Pinpoint the cell where the given text exists, returning its [X, Y] midpoint coordinate. 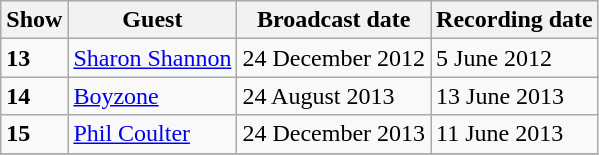
5 June 2012 [515, 58]
13 June 2013 [515, 96]
Broadcast date [334, 20]
24 December 2013 [334, 134]
24 December 2012 [334, 58]
Boyzone [152, 96]
Show [34, 20]
Sharon Shannon [152, 58]
14 [34, 96]
11 June 2013 [515, 134]
Phil Coulter [152, 134]
15 [34, 134]
Guest [152, 20]
Recording date [515, 20]
24 August 2013 [334, 96]
13 [34, 58]
